Extract the [X, Y] coordinate from the center of the cell holding the provided text.  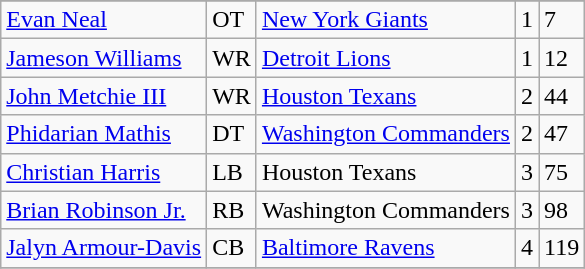
RB [232, 210]
LB [232, 172]
OT [232, 20]
Christian Harris [104, 172]
44 [562, 96]
CB [232, 248]
Brian Robinson Jr. [104, 210]
Jalyn Armour-Davis [104, 248]
7 [562, 20]
New York Giants [386, 20]
Jameson Williams [104, 58]
John Metchie III [104, 96]
Baltimore Ravens [386, 248]
12 [562, 58]
75 [562, 172]
Detroit Lions [386, 58]
Phidarian Mathis [104, 134]
47 [562, 134]
DT [232, 134]
98 [562, 210]
4 [526, 248]
Evan Neal [104, 20]
119 [562, 248]
